Capture the cell that displays the provided text and extract its (x, y) central coordinate. 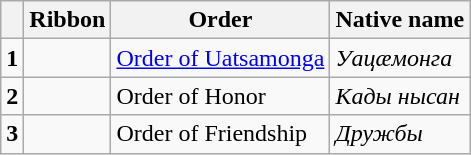
3 (12, 134)
1 (12, 58)
Order of Honor (220, 96)
Native name (400, 20)
2 (12, 96)
Дружбы (400, 134)
Order (220, 20)
Order of Friendship (220, 134)
Order of Uatsamonga (220, 58)
Уацæмонга (400, 58)
Ribbon (68, 20)
Кады нысан (400, 96)
